From the cell containing the given text, extract its center point as (X, Y) coordinate. 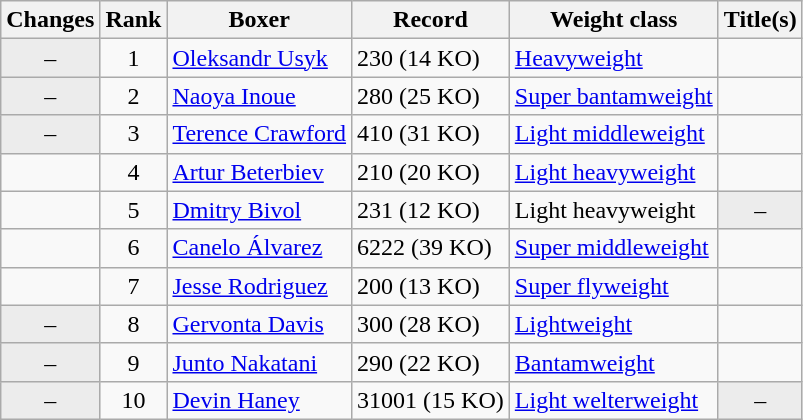
2 (134, 96)
6222 (39 KO) (431, 248)
300 (28 KO) (431, 324)
Title(s) (760, 20)
31001 (15 KO) (431, 400)
Dmitry Bivol (260, 210)
230 (14 KO) (431, 58)
Changes (50, 20)
280 (25 KO) (431, 96)
410 (31 KO) (431, 134)
1 (134, 58)
Bantamweight (614, 362)
Super middleweight (614, 248)
Weight class (614, 20)
Heavyweight (614, 58)
Record (431, 20)
Terence Crawford (260, 134)
8 (134, 324)
210 (20 KO) (431, 172)
Jesse Rodriguez (260, 286)
7 (134, 286)
Devin Haney (260, 400)
Artur Beterbiev (260, 172)
6 (134, 248)
Oleksandr Usyk (260, 58)
Naoya Inoue (260, 96)
Junto Nakatani (260, 362)
Gervonta Davis (260, 324)
231 (12 KO) (431, 210)
Super bantamweight (614, 96)
Boxer (260, 20)
10 (134, 400)
Rank (134, 20)
200 (13 KO) (431, 286)
Light middleweight (614, 134)
3 (134, 134)
Super flyweight (614, 286)
Light welterweight (614, 400)
Canelo Álvarez (260, 248)
4 (134, 172)
9 (134, 362)
5 (134, 210)
Lightweight (614, 324)
290 (22 KO) (431, 362)
